From the cell containing the given text, extract its center point as [x, y] coordinate. 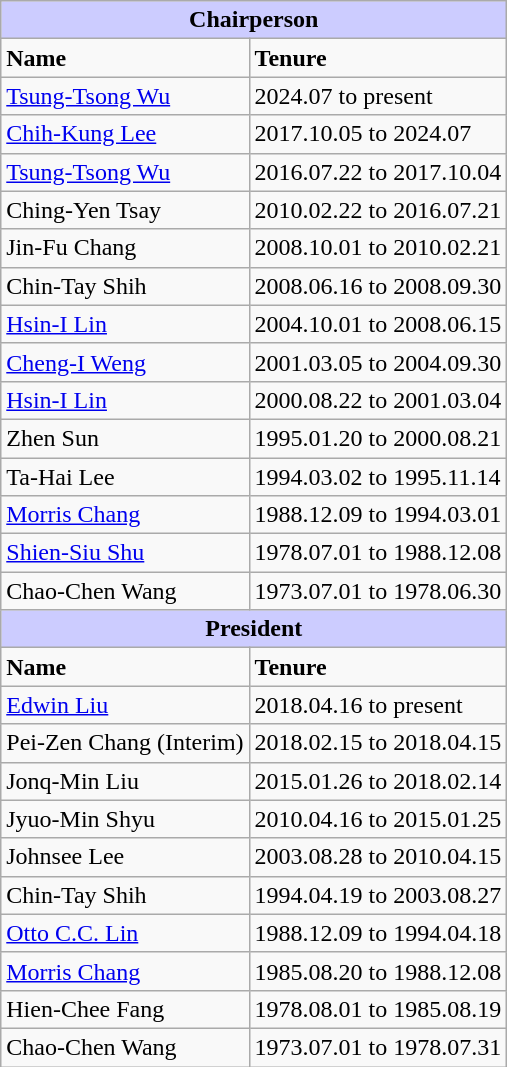
Edwin Liu [125, 705]
Hien-Chee Fang [125, 1009]
1988.12.09 to 1994.03.01 [378, 515]
Jyuo-Min Shyu [125, 819]
2018.04.16 to present [378, 705]
2004.10.01 to 2008.06.15 [378, 324]
2016.07.22 to 2017.10.04 [378, 172]
Jonq-Min Liu [125, 781]
1988.12.09 to 1994.04.18 [378, 933]
2010.04.16 to 2015.01.25 [378, 819]
1994.04.19 to 2003.08.27 [378, 895]
2010.02.22 to 2016.07.21 [378, 210]
1994.03.02 to 1995.11.14 [378, 477]
Ching-Yen Tsay [125, 210]
2000.08.22 to 2001.03.04 [378, 400]
2015.01.26 to 2018.02.14 [378, 781]
Johnsee Lee [125, 857]
Shien-Siu Shu [125, 553]
1973.07.01 to 1978.06.30 [378, 591]
1973.07.01 to 1978.07.31 [378, 1047]
Ta-Hai Lee [125, 477]
1995.01.20 to 2000.08.21 [378, 438]
Cheng-I Weng [125, 362]
2018.02.15 to 2018.04.15 [378, 743]
Zhen Sun [125, 438]
2017.10.05 to 2024.07 [378, 134]
2001.03.05 to 2004.09.30 [378, 362]
President [254, 629]
Jin-Fu Chang [125, 248]
1978.07.01 to 1988.12.08 [378, 553]
2008.10.01 to 2010.02.21 [378, 248]
Chih-Kung Lee [125, 134]
2008.06.16 to 2008.09.30 [378, 286]
2003.08.28 to 2010.04.15 [378, 857]
Pei-Zen Chang (Interim) [125, 743]
Chairperson [254, 20]
1978.08.01 to 1985.08.19 [378, 1009]
1985.08.20 to 1988.12.08 [378, 971]
2024.07 to present [378, 96]
Otto C.C. Lin [125, 933]
